Return [X, Y] of the center of cell containing provided text 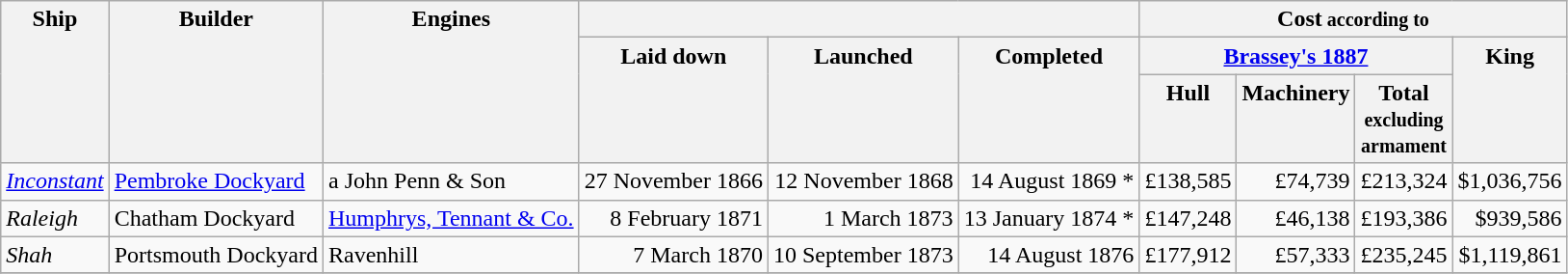
13 January 1874 * [1049, 218]
Chatham Dockyard [216, 218]
Completed [1049, 100]
£57,333 [1296, 255]
Cost according to [1353, 19]
$1,119,861 [1510, 255]
Portsmouth Dockyard [216, 255]
£46,138 [1296, 218]
Engines [452, 82]
1 March 1873 [863, 218]
Brassey's 1887 [1296, 56]
10 September 1873 [863, 255]
Inconstant [55, 181]
Hull [1189, 119]
14 August 1876 [1049, 255]
27 November 1866 [673, 181]
King [1510, 100]
12 November 1868 [863, 181]
$939,586 [1510, 218]
Laid down [673, 100]
Machinery [1296, 119]
£193,386 [1404, 218]
$1,036,756 [1510, 181]
£213,324 [1404, 181]
£74,739 [1296, 181]
£177,912 [1189, 255]
Launched [863, 100]
£147,248 [1189, 218]
a John Penn & Son [452, 181]
14 August 1869 * [1049, 181]
Humphrys, Tennant & Co. [452, 218]
7 March 1870 [673, 255]
£235,245 [1404, 255]
8 February 1871 [673, 218]
£138,585 [1189, 181]
Pembroke Dockyard [216, 181]
Ravenhill [452, 255]
Shah [55, 255]
Raleigh [55, 218]
Builder [216, 82]
Ship [55, 82]
Totalexcludingarmament [1404, 119]
